Locate the cell with the specified text and output its (X, Y) center coordinate. 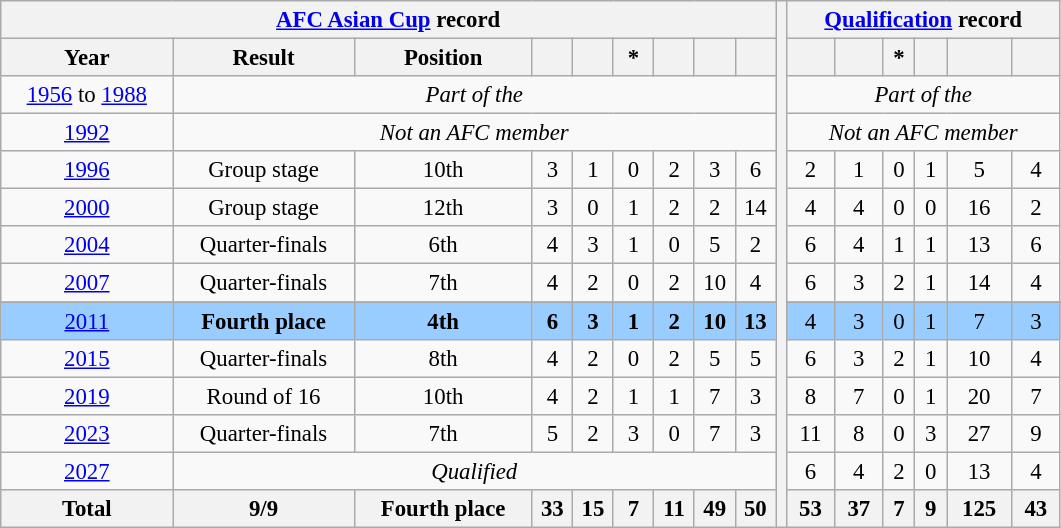
Year (87, 58)
37 (859, 509)
12th (443, 208)
6th (443, 245)
2007 (87, 283)
9/9 (264, 509)
2023 (87, 433)
Total (87, 509)
27 (980, 433)
Position (443, 58)
50 (756, 509)
2011 (87, 321)
33 (552, 509)
43 (1036, 509)
2000 (87, 208)
2004 (87, 245)
2015 (87, 358)
Result (264, 58)
125 (980, 509)
4th (443, 321)
1996 (87, 170)
Round of 16 (264, 396)
Qualified (474, 471)
15 (594, 509)
1992 (87, 133)
2019 (87, 396)
20 (980, 396)
8th (443, 358)
Qualification record (923, 20)
16 (980, 208)
53 (810, 509)
1956 to 1988 (87, 95)
2027 (87, 471)
AFC Asian Cup record (388, 20)
49 (714, 509)
